Locate the cell with the specified text and output its [x, y] center coordinate. 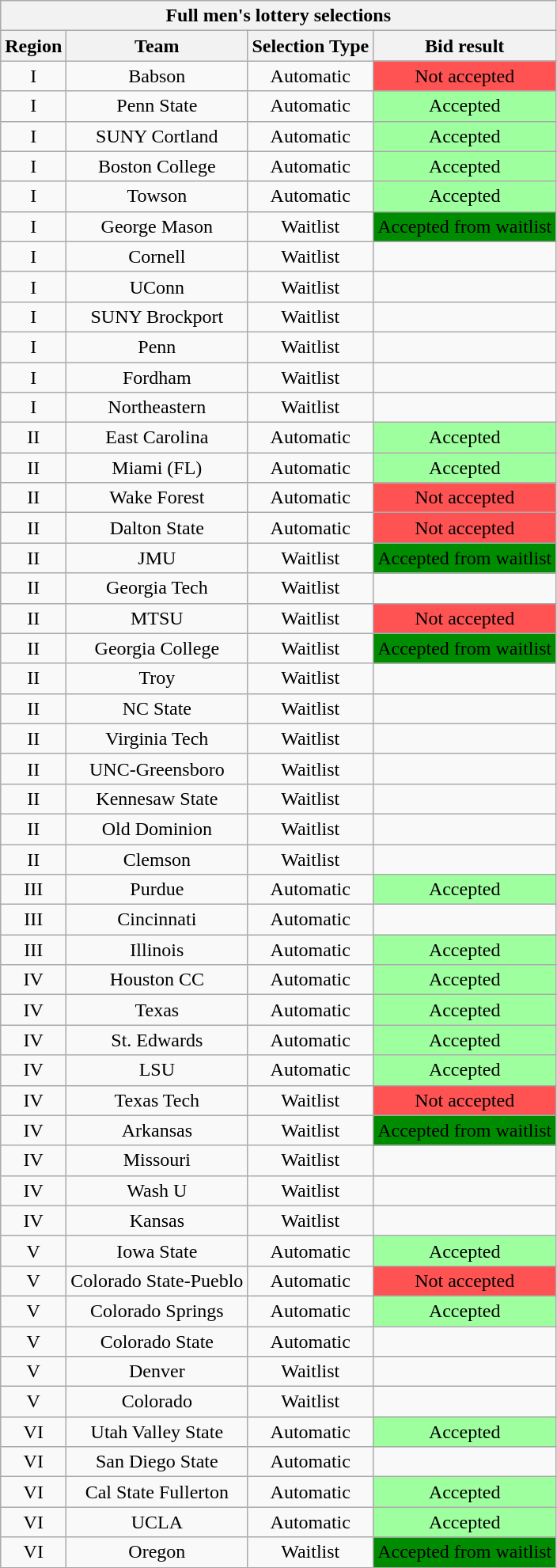
Oregon [157, 1552]
Virginia Tech [157, 738]
Purdue [157, 890]
San Diego State [157, 1462]
Boston College [157, 166]
Bid result [465, 46]
Penn [157, 347]
Georgia College [157, 648]
Iowa State [157, 1251]
Georgia Tech [157, 588]
NC State [157, 708]
Clemson [157, 859]
Texas [157, 1010]
Cornell [157, 256]
Colorado Springs [157, 1311]
UCLA [157, 1522]
Arkansas [157, 1130]
East Carolina [157, 438]
Troy [157, 678]
Illinois [157, 950]
Texas Tech [157, 1100]
UConn [157, 287]
Northeastern [157, 408]
UNC-Greensboro [157, 769]
Kennesaw State [157, 799]
St. Edwards [157, 1040]
Houston CC [157, 980]
Region [33, 46]
Colorado [157, 1402]
Selection Type [310, 46]
LSU [157, 1070]
SUNY Cortland [157, 136]
Dalton State [157, 528]
Colorado State [157, 1342]
Team [157, 46]
SUNY Brockport [157, 317]
Wash U [157, 1190]
Babson [157, 76]
George Mason [157, 226]
Denver [157, 1372]
Old Dominion [157, 829]
Towson [157, 196]
Wake Forest [157, 498]
Fordham [157, 378]
JMU [157, 558]
Colorado State-Pueblo [157, 1281]
Cincinnati [157, 920]
Full men's lottery selections [278, 16]
Cal State Fullerton [157, 1492]
Missouri [157, 1160]
MTSU [157, 618]
Kansas [157, 1221]
Penn State [157, 106]
Miami (FL) [157, 468]
Utah Valley State [157, 1432]
